Return [x, y] of the center of cell containing provided text 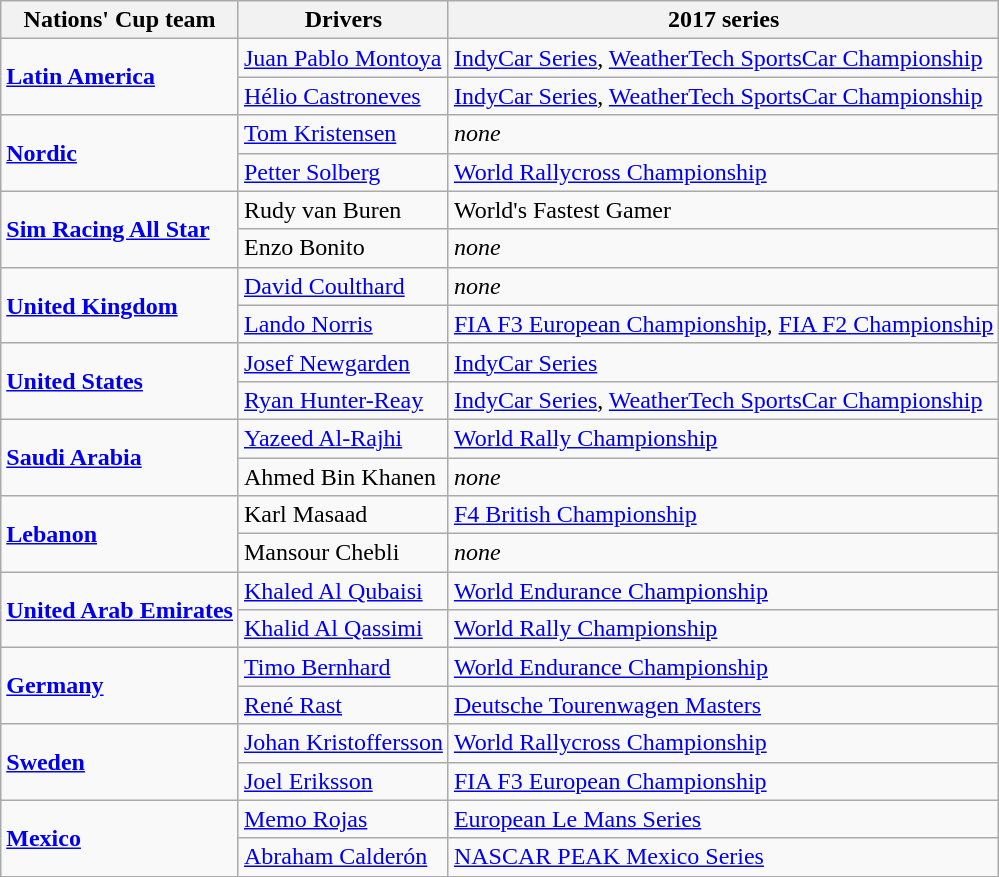
Memo Rojas [343, 819]
Khalid Al Qassimi [343, 629]
Abraham Calderón [343, 857]
Mexico [120, 838]
Hélio Castroneves [343, 96]
IndyCar Series [723, 362]
Josef Newgarden [343, 362]
European Le Mans Series [723, 819]
Nations' Cup team [120, 20]
Karl Masaad [343, 515]
Rudy van Buren [343, 210]
René Rast [343, 705]
Nordic [120, 153]
World's Fastest Gamer [723, 210]
Ryan Hunter-Reay [343, 400]
FIA F3 European Championship [723, 781]
United States [120, 381]
Drivers [343, 20]
Latin America [120, 77]
Lebanon [120, 534]
Sim Racing All Star [120, 229]
Johan Kristoffersson [343, 743]
Mansour Chebli [343, 553]
Juan Pablo Montoya [343, 58]
Khaled Al Qubaisi [343, 591]
Timo Bernhard [343, 667]
Petter Solberg [343, 172]
F4 British Championship [723, 515]
Germany [120, 686]
NASCAR PEAK Mexico Series [723, 857]
Joel Eriksson [343, 781]
Enzo Bonito [343, 248]
David Coulthard [343, 286]
United Arab Emirates [120, 610]
Sweden [120, 762]
Ahmed Bin Khanen [343, 477]
Lando Norris [343, 324]
Deutsche Tourenwagen Masters [723, 705]
Saudi Arabia [120, 457]
Tom Kristensen [343, 134]
United Kingdom [120, 305]
Yazeed Al-Rajhi [343, 438]
FIA F3 European Championship, FIA F2 Championship [723, 324]
2017 series [723, 20]
